Return the (X, Y) coordinate for the center point of the cell that contains the specified text.  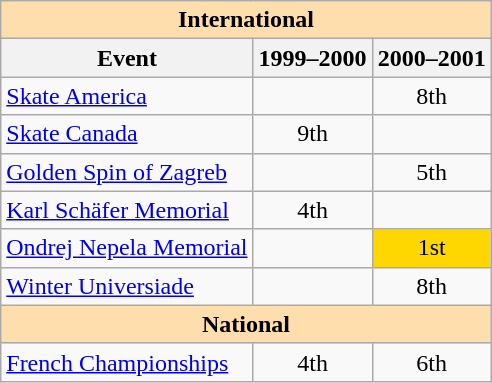
1st (432, 248)
International (246, 20)
National (246, 324)
6th (432, 362)
Karl Schäfer Memorial (127, 210)
Skate Canada (127, 134)
Skate America (127, 96)
2000–2001 (432, 58)
Event (127, 58)
1999–2000 (312, 58)
9th (312, 134)
Golden Spin of Zagreb (127, 172)
Winter Universiade (127, 286)
Ondrej Nepela Memorial (127, 248)
5th (432, 172)
French Championships (127, 362)
